Scan for the cell matching the given text and deliver its [x, y] coordinate at center. 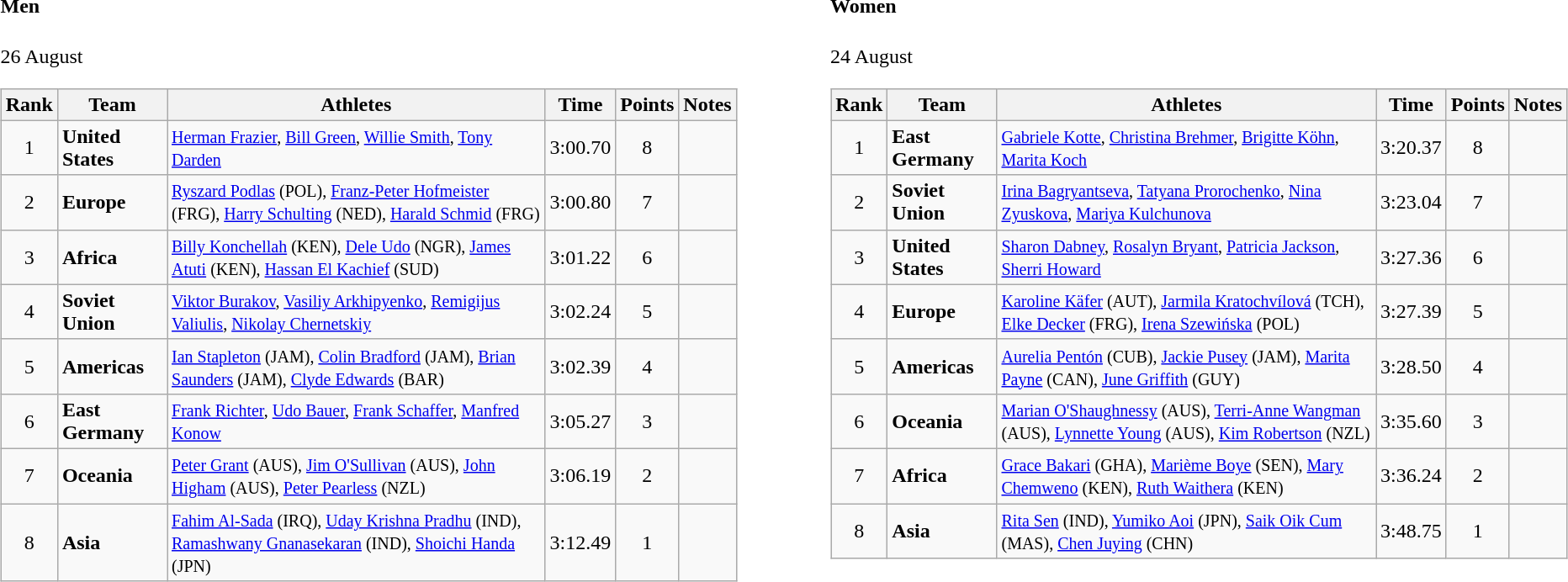
Herman Frazier, Bill Green, Willie Smith, Tony Darden [355, 148]
Frank Richter, Udo Bauer, Frank Schaffer, Manfred Konow [355, 421]
Viktor Burakov, Vasiliy Arkhipyenko, Remigijus Valiulis, Nikolay Chernetskiy [355, 311]
Grace Bakari (GHA), Marième Boye (SEN), Mary Chemweno (KEN), Ruth Waithera (KEN) [1186, 476]
Ryszard Podlas (POL), Franz-Peter Hofmeister (FRG), Harry Schulting (NED), Harald Schmid (FRG) [355, 202]
Peter Grant (AUS), Jim O'Sullivan (AUS), John Higham (AUS), Peter Pearless (NZL) [355, 476]
3:48.75 [1412, 532]
Karoline Käfer (AUT), Jarmila Kratochvílová (TCH), Elke Decker (FRG), Irena Szewińska (POL) [1186, 311]
Aurelia Pentón (CUB), Jackie Pusey (JAM), Marita Payne (CAN), June Griffith (GUY) [1186, 367]
3:02.39 [580, 367]
3:01.22 [580, 257]
3:27.39 [1412, 311]
Gabriele Kotte, Christina Brehmer, Brigitte Köhn, Marita Koch [1186, 148]
3:12.49 [580, 542]
3:23.04 [1412, 202]
Rita Sen (IND), Yumiko Aoi (JPN), Saik Oik Cum (MAS), Chen Juying (CHN) [1186, 532]
3:00.70 [580, 148]
3:35.60 [1412, 421]
Irina Bagryantseva, Tatyana Prorochenko, Nina Zyuskova, Mariya Kulchunova [1186, 202]
Marian O'Shaughnessy (AUS), Terri-Anne Wangman (AUS), Lynnette Young (AUS), Kim Robertson (NZL) [1186, 421]
3:28.50 [1412, 367]
Sharon Dabney, Rosalyn Bryant, Patricia Jackson, Sherri Howard [1186, 257]
3:02.24 [580, 311]
Fahim Al-Sada (IRQ), Uday Krishna Pradhu (IND), Ramashwany Gnanasekaran (IND), Shoichi Handa (JPN) [355, 542]
3:27.36 [1412, 257]
3:20.37 [1412, 148]
Billy Konchellah (KEN), Dele Udo (NGR), James Atuti (KEN), Hassan El Kachief (SUD) [355, 257]
Ian Stapleton (JAM), Colin Bradford (JAM), Brian Saunders (JAM), Clyde Edwards (BAR) [355, 367]
3:06.19 [580, 476]
3:05.27 [580, 421]
3:00.80 [580, 202]
3:36.24 [1412, 476]
